Provide the (x, y) coordinate of the cell's center where the given text is located.  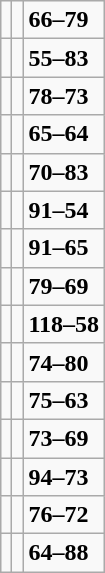
55–83 (64, 58)
94–73 (64, 477)
79–69 (64, 286)
91–54 (64, 210)
66–79 (64, 20)
70–83 (64, 172)
64–88 (64, 553)
65–64 (64, 134)
75–63 (64, 400)
74–80 (64, 362)
73–69 (64, 438)
118–58 (64, 324)
76–72 (64, 515)
78–73 (64, 96)
91–65 (64, 248)
